Identify which cell holds the provided text, then report its (X, Y) central coordinate. 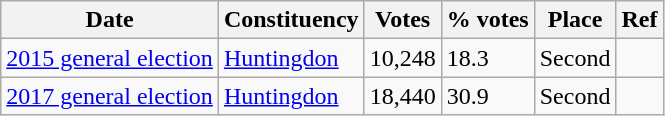
Votes (402, 20)
Date (110, 20)
18,440 (402, 96)
% votes (488, 20)
Ref (640, 20)
18.3 (488, 58)
Constituency (291, 20)
30.9 (488, 96)
2015 general election (110, 58)
Place (575, 20)
10,248 (402, 58)
2017 general election (110, 96)
